Capture the cell that displays the provided text and extract its [X, Y] central coordinate. 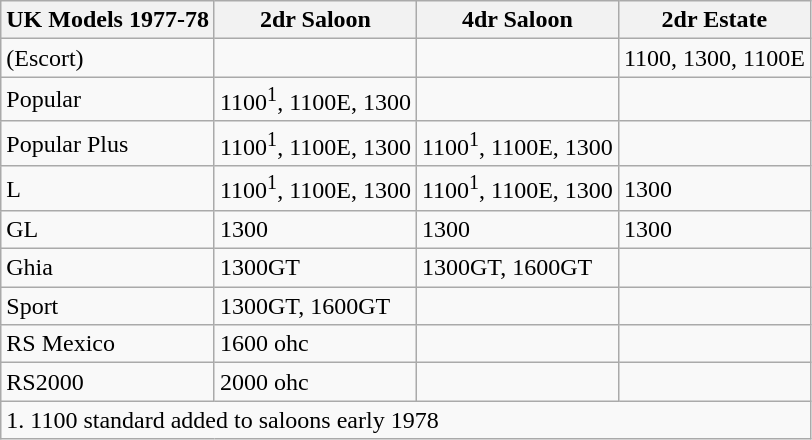
1. 1100 standard added to saloons early 1978 [406, 420]
2dr Estate [714, 20]
UK Models 1977-78 [108, 20]
RS2000 [108, 382]
1100, 1300, 1100E [714, 58]
GL [108, 230]
1300GT [315, 268]
4dr Saloon [517, 20]
Sport [108, 306]
Ghia [108, 268]
Popular Plus [108, 144]
2dr Saloon [315, 20]
Popular [108, 100]
1600 ohc [315, 344]
RS Mexico [108, 344]
(Escort) [108, 58]
L [108, 188]
2000 ohc [315, 382]
